For the text-containing cell, return its midpoint in [x, y] coordinate format. 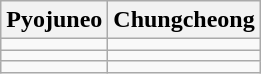
Chungcheong [184, 20]
Pyojuneo [54, 20]
